For the text-containing cell, return its midpoint in [X, Y] coordinate format. 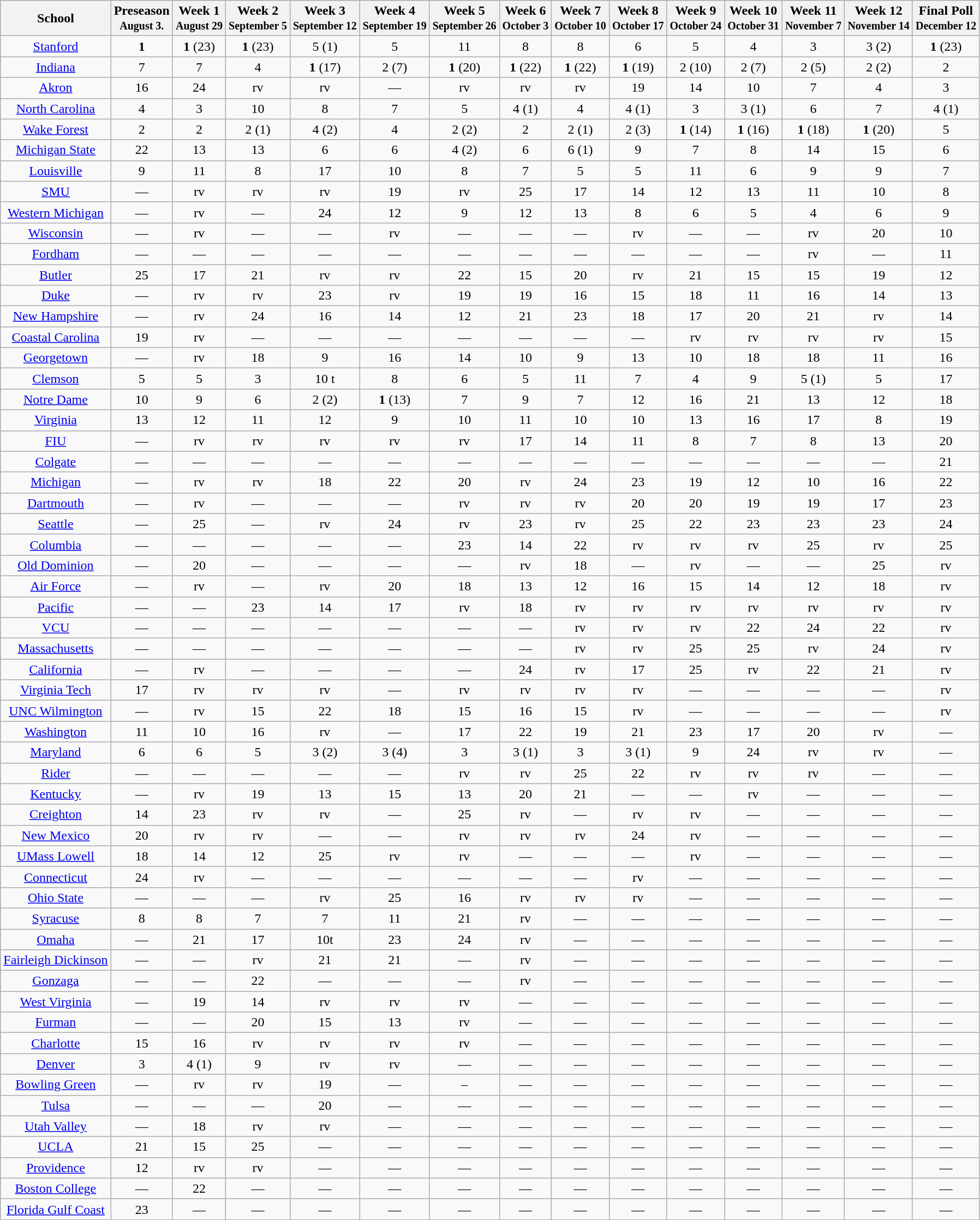
Week 7October 10 [581, 19]
Utah Valley [56, 1126]
Virginia [56, 420]
Tulsa [56, 1105]
Dartmouth [56, 503]
Week 11November 7 [813, 19]
1 (19) [638, 67]
FIU [56, 441]
Week 1 August 29 [199, 19]
Georgetown [56, 358]
Michigan State [56, 150]
Fordham [56, 254]
Michigan [56, 482]
10t [325, 939]
Air Force [56, 586]
Louisville [56, 171]
2 (3) [638, 129]
Indiana [56, 67]
Maryland [56, 752]
Pacific [56, 607]
Week 4September 19 [395, 19]
Ohio State [56, 898]
North Carolina [56, 109]
Clemson [56, 379]
Gonzaga [56, 981]
Notre Dame [56, 399]
California [56, 669]
School [56, 19]
2 (10) [696, 67]
Syracuse [56, 918]
1 (18) [813, 129]
UMass Lowell [56, 856]
Week 6October 3 [525, 19]
West Virginia [56, 1002]
Columbia [56, 545]
Week 5September 26 [464, 19]
Coastal Carolina [56, 337]
PreseasonAugust 3. [142, 19]
– [464, 1085]
New Hampshire [56, 316]
Wake Forest [56, 129]
Boston College [56, 1188]
Rider [56, 773]
1 (16) [754, 129]
Colgate [56, 462]
1 (17) [325, 67]
Week 3September 12 [325, 19]
Wisconsin [56, 233]
Week 10October 31 [754, 19]
UCLA [56, 1147]
UNC Wilmington [56, 711]
1 (14) [696, 129]
Butler [56, 274]
Florida Gulf Coast [56, 1209]
Kentucky [56, 794]
Seattle [56, 524]
Duke [56, 296]
Charlotte [56, 1043]
Week 8October 17 [638, 19]
Washington [56, 732]
Creighton [56, 815]
Massachusetts [56, 649]
Week 2 September 5 [258, 19]
1 [142, 46]
Furman [56, 1022]
Bowling Green [56, 1085]
Denver [56, 1064]
Providence [56, 1168]
VCU [56, 628]
Final PollDecember 12 [946, 19]
Western Michigan [56, 212]
10 t [325, 379]
Omaha [56, 939]
Stanford [56, 46]
SMU [56, 192]
Old Dominion [56, 565]
Virginia Tech [56, 690]
1 (13) [395, 399]
3 (4) [395, 752]
New Mexico [56, 835]
Akron [56, 88]
6 (1) [581, 150]
Connecticut [56, 877]
Week 9October 24 [696, 19]
2 (5) [813, 67]
Week 12November 14 [879, 19]
Fairleigh Dickinson [56, 960]
